Find where the given text appears and provide that cell's center as (x, y) coordinate. 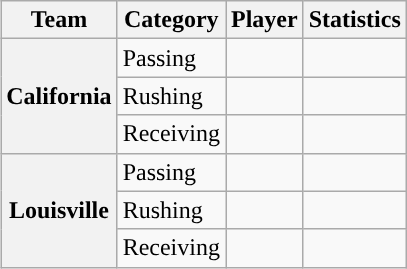
Team (59, 20)
Category (171, 20)
California (59, 96)
Statistics (354, 20)
Louisville (59, 210)
Player (265, 20)
